Pinpoint the cell where the given text exists, returning its (x, y) midpoint coordinate. 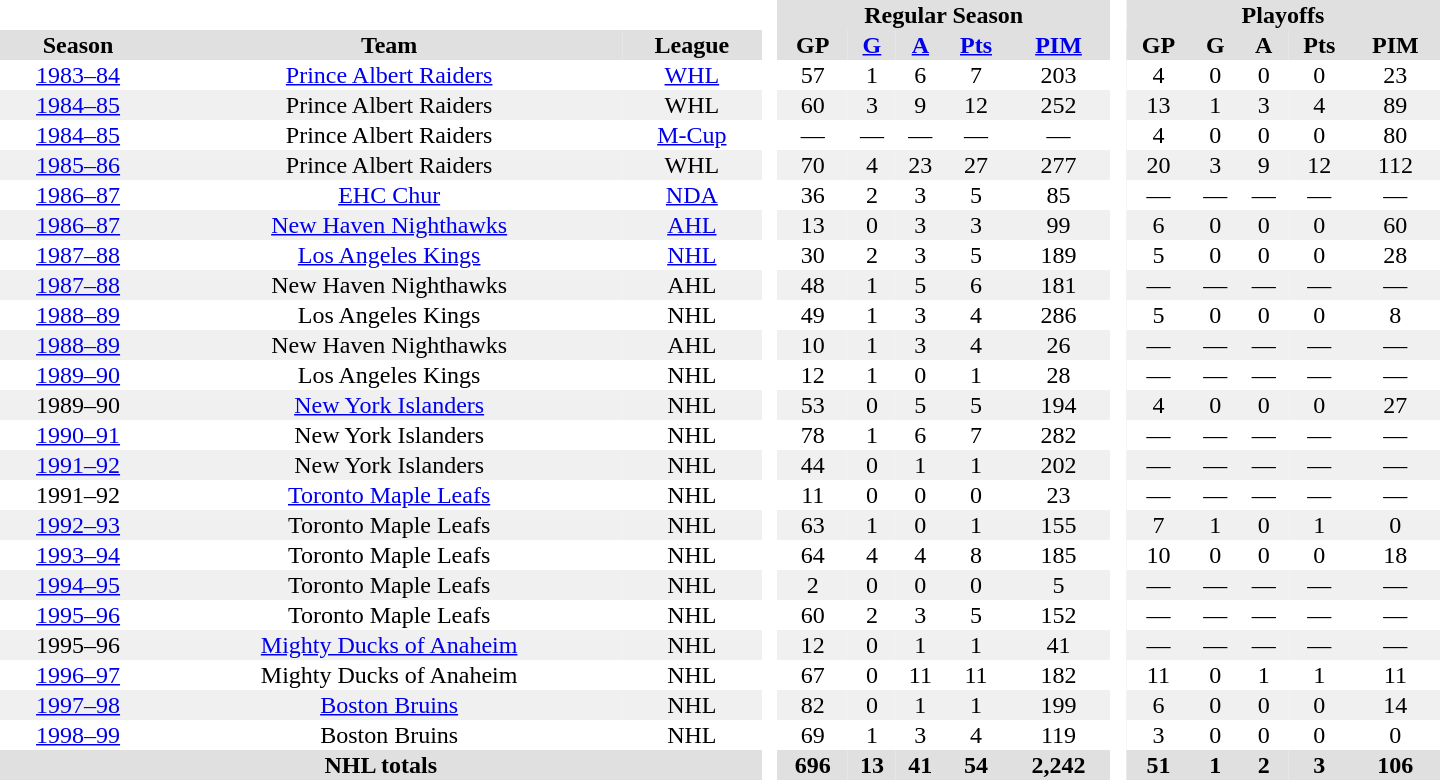
18 (1396, 555)
2,242 (1058, 765)
48 (813, 285)
49 (813, 315)
80 (1396, 135)
185 (1058, 555)
NDA (692, 195)
85 (1058, 195)
1992–93 (78, 525)
63 (813, 525)
1996–97 (78, 675)
Team (389, 45)
NHL totals (381, 765)
14 (1396, 705)
282 (1058, 435)
286 (1058, 315)
League (692, 45)
1990–91 (78, 435)
44 (813, 465)
53 (813, 405)
182 (1058, 675)
54 (976, 765)
69 (813, 735)
57 (813, 75)
189 (1058, 255)
26 (1058, 345)
199 (1058, 705)
181 (1058, 285)
M-Cup (692, 135)
106 (1396, 765)
82 (813, 705)
99 (1058, 225)
194 (1058, 405)
155 (1058, 525)
Playoffs (1283, 15)
64 (813, 555)
252 (1058, 105)
202 (1058, 465)
51 (1158, 765)
1998–99 (78, 735)
70 (813, 165)
EHC Chur (389, 195)
119 (1058, 735)
1994–95 (78, 585)
203 (1058, 75)
36 (813, 195)
152 (1058, 615)
696 (813, 765)
112 (1396, 165)
30 (813, 255)
1983–84 (78, 75)
1985–86 (78, 165)
89 (1396, 105)
78 (813, 435)
1993–94 (78, 555)
20 (1158, 165)
1997–98 (78, 705)
67 (813, 675)
277 (1058, 165)
Regular Season (944, 15)
Season (78, 45)
